Provide the [X, Y] coordinate of the cell's center where the given text is located.  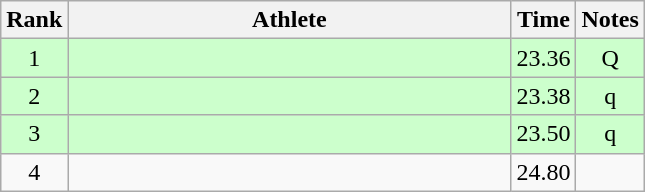
Time [544, 20]
2 [34, 96]
1 [34, 58]
Athlete [290, 20]
Q [610, 58]
23.50 [544, 134]
23.38 [544, 96]
3 [34, 134]
4 [34, 172]
23.36 [544, 58]
24.80 [544, 172]
Notes [610, 20]
Rank [34, 20]
